For the text-containing cell, return its midpoint in [x, y] coordinate format. 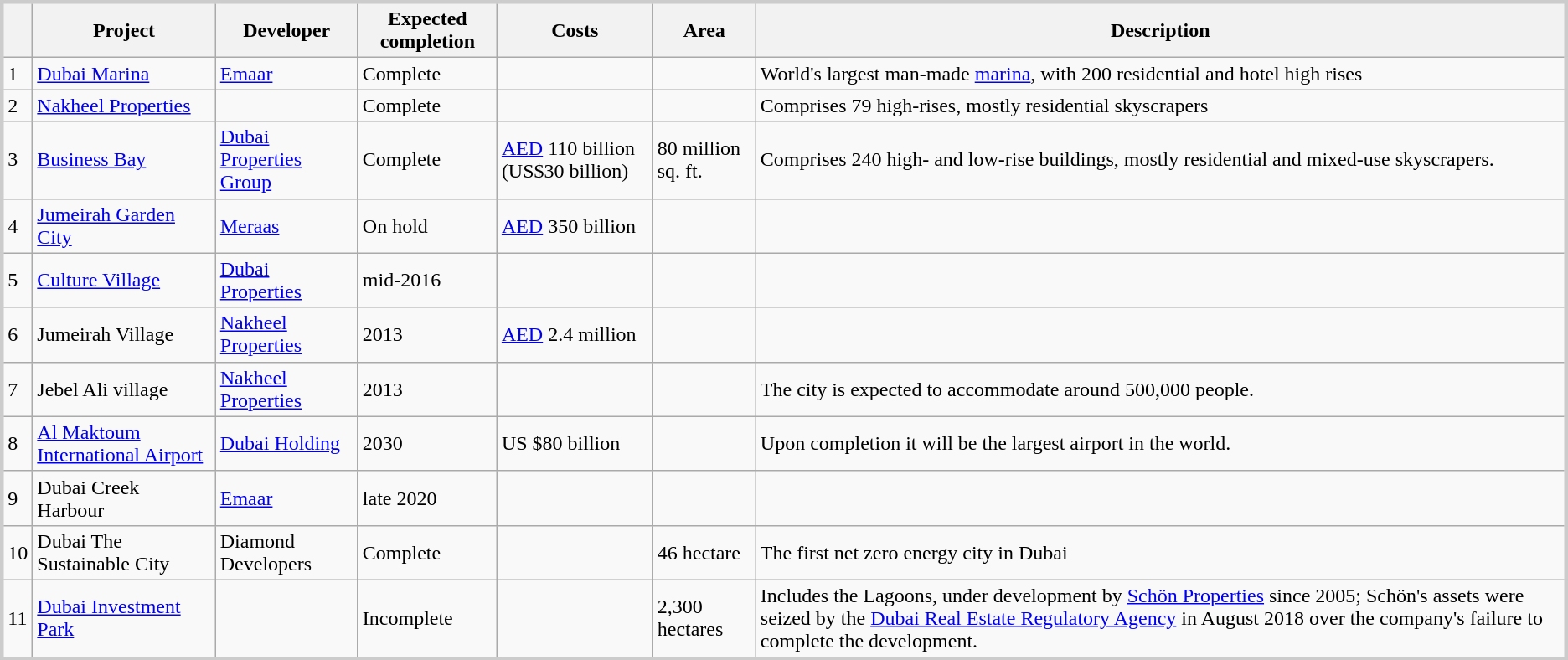
10 [17, 553]
Dubai Holding [286, 444]
mid-2016 [427, 280]
7 [17, 389]
AED 350 billion [575, 226]
Description [1161, 30]
late 2020 [427, 498]
Comprises 240 high- and low-rise buildings, mostly residential and mixed-use skyscrapers. [1161, 160]
5 [17, 280]
Jumeirah Garden City [124, 226]
Comprises 79 high-rises, mostly residential skyscrapers [1161, 106]
Dubai Investment Park [124, 619]
3 [17, 160]
Dubai The Sustainable City [124, 553]
4 [17, 226]
2030 [427, 444]
AED 2.4 million [575, 335]
8 [17, 444]
Business Bay [124, 160]
11 [17, 619]
Expected completion [427, 30]
Dubai Creek Harbour [124, 498]
The first net zero energy city in Dubai [1161, 553]
Dubai Properties Group [286, 160]
Dubai Marina [124, 74]
The city is expected to accommodate around 500,000 people. [1161, 389]
80 million sq. ft. [704, 160]
On hold [427, 226]
AED 110 billion (US$30 billion) [575, 160]
Dubai Properties [286, 280]
Culture Village [124, 280]
Diamond Developers [286, 553]
Incomplete [427, 619]
Meraas [286, 226]
Jumeirah Village [124, 335]
2,300 hectares [704, 619]
Al Maktoum International Airport [124, 444]
World's largest man-made marina, with 200 residential and hotel high rises [1161, 74]
US $80 billion [575, 444]
Jebel Ali village [124, 389]
6 [17, 335]
Upon completion it will be the largest airport in the world. [1161, 444]
Project [124, 30]
Costs [575, 30]
Area [704, 30]
9 [17, 498]
46 hectare [704, 553]
2 [17, 106]
Developer [286, 30]
1 [17, 74]
